Extract the [X, Y] coordinate from the center of the cell holding the provided text.  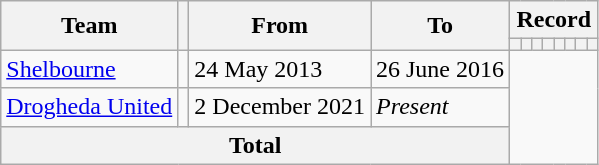
From [280, 26]
Shelbourne [90, 69]
26 June 2016 [440, 69]
Team [90, 26]
24 May 2013 [280, 69]
Total [256, 145]
Present [440, 107]
2 December 2021 [280, 107]
Record [554, 20]
Drogheda United [90, 107]
To [440, 26]
